Capture the cell that displays the provided text and extract its [x, y] central coordinate. 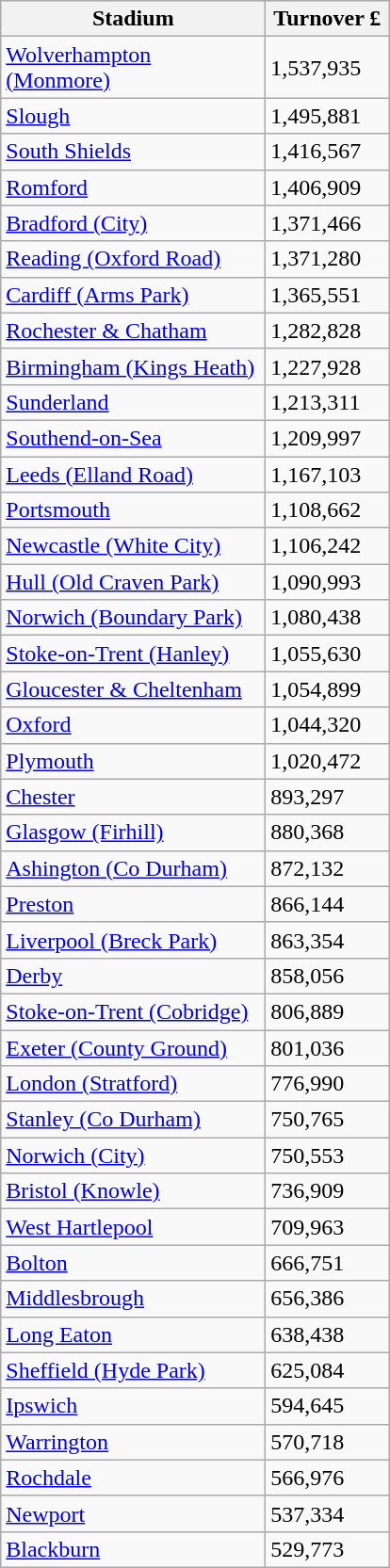
806,889 [328, 1011]
880,368 [328, 832]
Bristol (Knowle) [134, 1191]
Glasgow (Firhill) [134, 832]
Norwich (City) [134, 1156]
Preston [134, 904]
1,106,242 [328, 546]
Chester [134, 797]
South Shields [134, 152]
Stanley (Co Durham) [134, 1120]
858,056 [328, 976]
London (Stratford) [134, 1084]
736,909 [328, 1191]
1,371,466 [328, 223]
1,537,935 [328, 68]
Southend-on-Sea [134, 438]
529,773 [328, 1549]
Stoke-on-Trent (Hanley) [134, 654]
1,044,320 [328, 725]
Liverpool (Breck Park) [134, 940]
Ashington (Co Durham) [134, 868]
1,406,909 [328, 187]
Sheffield (Hyde Park) [134, 1370]
666,751 [328, 1263]
Plymouth [134, 761]
Stadium [134, 19]
Middlesbrough [134, 1299]
West Hartlepool [134, 1227]
656,386 [328, 1299]
Derby [134, 976]
Ipswich [134, 1406]
Romford [134, 187]
Rochdale [134, 1478]
866,144 [328, 904]
Blackburn [134, 1549]
872,132 [328, 868]
Turnover £ [328, 19]
Birmingham (Kings Heath) [134, 366]
Hull (Old Craven Park) [134, 582]
537,334 [328, 1513]
1,495,881 [328, 116]
Reading (Oxford Road) [134, 259]
1,282,828 [328, 331]
1,209,997 [328, 438]
Bolton [134, 1263]
1,020,472 [328, 761]
566,976 [328, 1478]
1,054,899 [328, 689]
1,213,311 [328, 402]
1,371,280 [328, 259]
594,645 [328, 1406]
709,963 [328, 1227]
Sunderland [134, 402]
863,354 [328, 940]
Warrington [134, 1442]
893,297 [328, 797]
801,036 [328, 1048]
Gloucester & Cheltenham [134, 689]
Oxford [134, 725]
1,365,551 [328, 295]
750,765 [328, 1120]
1,167,103 [328, 474]
Newcastle (White City) [134, 546]
1,227,928 [328, 366]
Newport [134, 1513]
1,055,630 [328, 654]
638,438 [328, 1334]
1,108,662 [328, 510]
Stoke-on-Trent (Cobridge) [134, 1011]
625,084 [328, 1370]
1,416,567 [328, 152]
Portsmouth [134, 510]
1,080,438 [328, 618]
776,990 [328, 1084]
570,718 [328, 1442]
750,553 [328, 1156]
1,090,993 [328, 582]
Slough [134, 116]
Leeds (Elland Road) [134, 474]
Wolverhampton (Monmore) [134, 68]
Rochester & Chatham [134, 331]
Exeter (County Ground) [134, 1048]
Cardiff (Arms Park) [134, 295]
Bradford (City) [134, 223]
Norwich (Boundary Park) [134, 618]
Long Eaton [134, 1334]
